Capture the cell that displays the provided text and extract its (x, y) central coordinate. 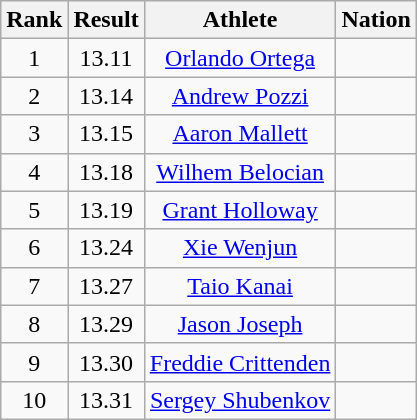
3 (34, 134)
13.18 (106, 172)
13.19 (106, 210)
7 (34, 286)
4 (34, 172)
1 (34, 58)
Sergey Shubenkov (240, 400)
13.29 (106, 324)
Grant Holloway (240, 210)
Freddie Crittenden (240, 362)
6 (34, 248)
13.27 (106, 286)
13.31 (106, 400)
9 (34, 362)
Nation (376, 20)
Wilhem Belocian (240, 172)
13.14 (106, 96)
10 (34, 400)
13.24 (106, 248)
13.15 (106, 134)
Andrew Pozzi (240, 96)
Jason Joseph (240, 324)
13.30 (106, 362)
Athlete (240, 20)
8 (34, 324)
13.11 (106, 58)
Orlando Ortega (240, 58)
Aaron Mallett (240, 134)
Rank (34, 20)
Taio Kanai (240, 286)
Result (106, 20)
5 (34, 210)
Xie Wenjun (240, 248)
2 (34, 96)
